Return [X, Y] of the center of cell containing provided text 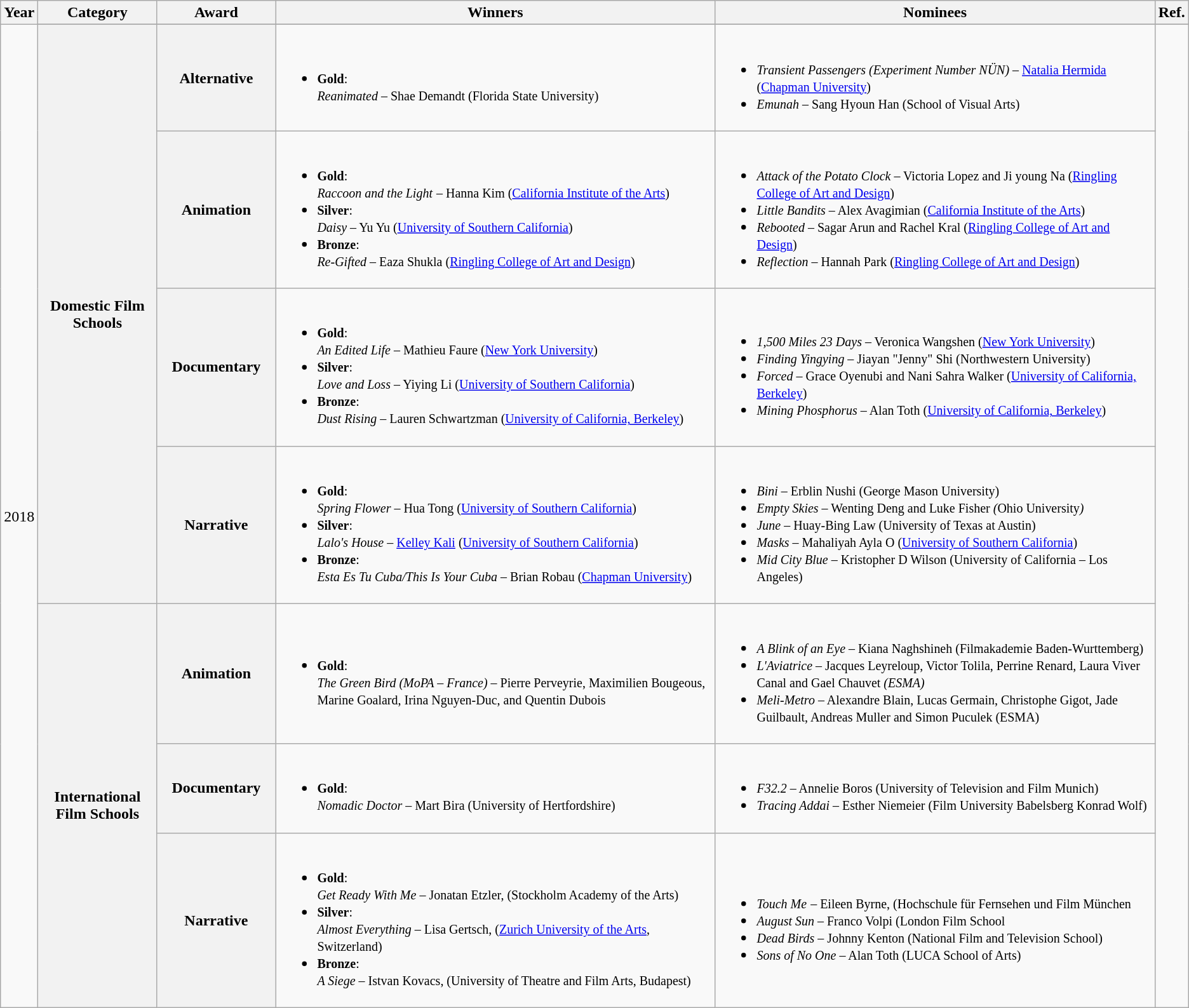
Domestic Film Schools [98, 314]
Year [19, 13]
F32.2 – Annelie Boros (University of Television and Film Munich)Tracing Addai – Esther Niemeier (Film University Babelsberg Konrad Wolf) [935, 788]
Transient Passengers (Experiment Number NÜN) – Natalia Hermida (Chapman University)Emunah – Sang Hyoun Han (School of Visual Arts) [935, 77]
Alternative [216, 77]
Nominees [935, 13]
Winners [495, 13]
Gold:Nomadic Doctor – Mart Bira (University of Hertfordshire) [495, 788]
2018 [19, 516]
Award [216, 13]
Ref. [1171, 13]
Gold:Reanimated – Shae Demandt (Florida State University) [495, 77]
Gold:The Green Bird (MoPA – France) – Pierre Perveyrie, Maximilien Bougeous, Marine Goalard, Irina Nguyen-Duc, and Quentin Dubois [495, 673]
Category [98, 13]
International Film Schools [98, 805]
